Find where the given text appears and provide that cell's center as [x, y] coordinate. 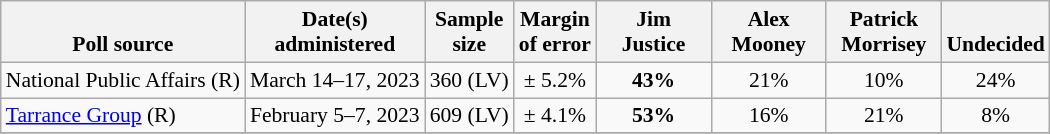
February 5–7, 2023 [335, 116]
± 5.2% [555, 80]
360 (LV) [470, 80]
16% [768, 116]
JimJustice [654, 32]
National Public Affairs (R) [123, 80]
24% [995, 80]
± 4.1% [555, 116]
10% [884, 80]
8% [995, 116]
March 14–17, 2023 [335, 80]
Date(s)administered [335, 32]
Marginof error [555, 32]
43% [654, 80]
609 (LV) [470, 116]
Undecided [995, 32]
53% [654, 116]
PatrickMorrisey [884, 32]
AlexMooney [768, 32]
Poll source [123, 32]
Tarrance Group (R) [123, 116]
Samplesize [470, 32]
